Locate the cell with the specified text and output its [x, y] center coordinate. 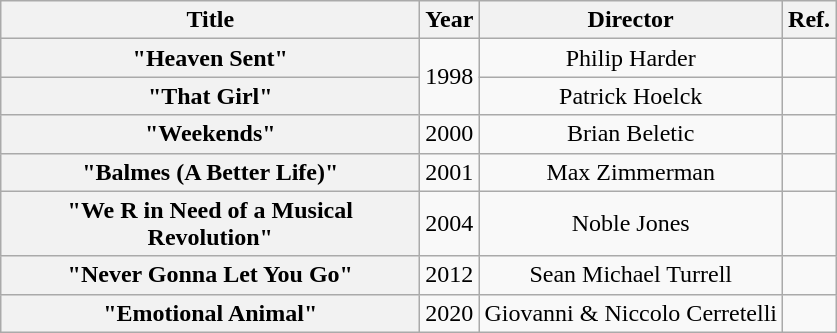
Sean Michael Turrell [631, 275]
Year [450, 20]
Brian Beletic [631, 134]
Noble Jones [631, 224]
"Never Gonna Let You Go" [210, 275]
2020 [450, 313]
Patrick Hoelck [631, 96]
Ref. [810, 20]
Title [210, 20]
"Balmes (A Better Life)" [210, 172]
Giovanni & Niccolo Cerretelli [631, 313]
"Heaven Sent" [210, 58]
2001 [450, 172]
Director [631, 20]
Philip Harder [631, 58]
2012 [450, 275]
1998 [450, 77]
"Weekends" [210, 134]
Max Zimmerman [631, 172]
2004 [450, 224]
"That Girl" [210, 96]
"Emotional Animal" [210, 313]
"We R in Need of a Musical Revolution" [210, 224]
2000 [450, 134]
